Return the [X, Y] coordinate for the center point of the cell that contains the specified text.  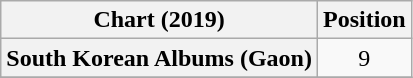
9 [364, 58]
Chart (2019) [160, 20]
Position [364, 20]
South Korean Albums (Gaon) [160, 58]
